Identify which cell holds the provided text, then report its (x, y) central coordinate. 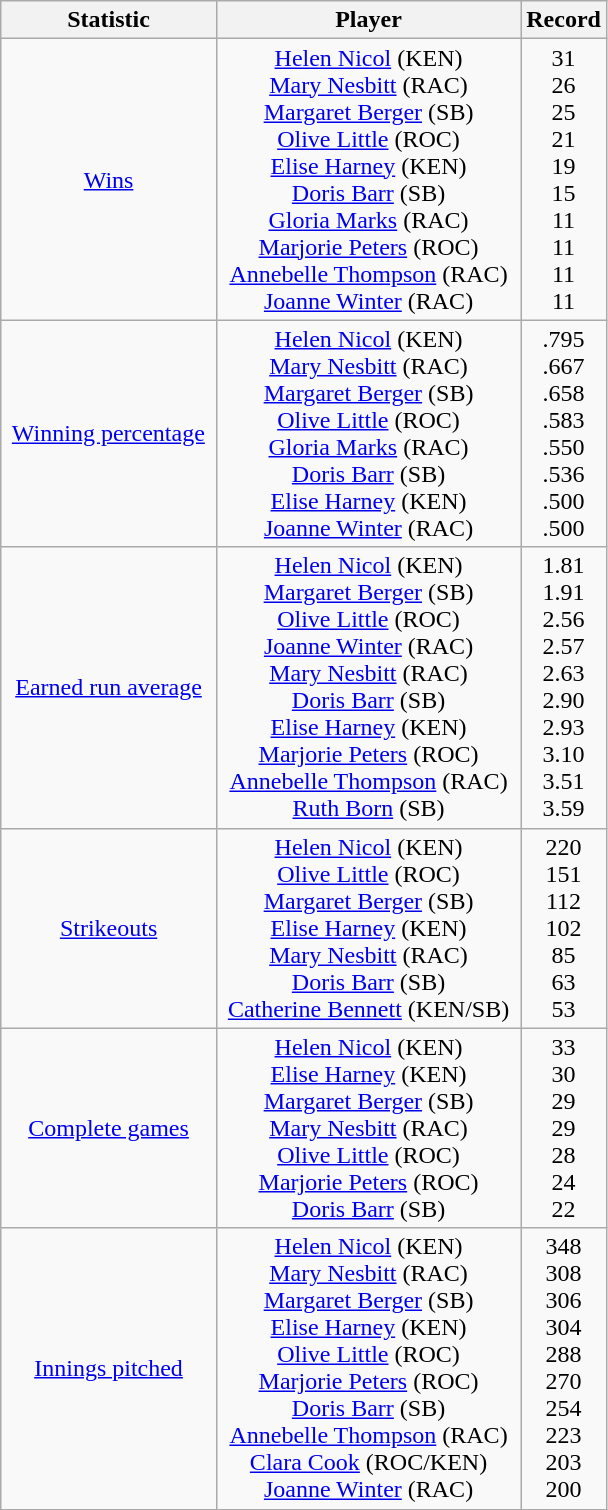
Player (368, 20)
33302929282422 (564, 1128)
.795.667.658.583.550.536.500.500 (564, 434)
Helen Nicol (KEN)Elise Harney (KEN)Margaret Berger (SB)Mary Nesbitt (RAC)Olive Little (ROC)Marjorie Peters (ROC)Doris Barr (SB) (368, 1128)
Winning percentage (109, 434)
Wins (109, 180)
Earned run average (109, 688)
Helen Nicol (KEN)Olive Little (ROC)Margaret Berger (SB)Elise Harney (KEN)Mary Nesbitt (RAC)Doris Barr (SB) Catherine Bennett (KEN/SB) (368, 928)
1.811.912.562.572.632.902.933.103.513.59 (564, 688)
Complete games (109, 1128)
Strikeouts (109, 928)
220151112102856353 (564, 928)
Helen Nicol (KEN)Mary Nesbitt (RAC)Margaret Berger (SB)Olive Little (ROC)Gloria Marks (RAC)Doris Barr (SB)Elise Harney (KEN)Joanne Winter (RAC) (368, 434)
Innings pitched (109, 1368)
Statistic (109, 20)
31262521191511111111 (564, 180)
Record (564, 20)
348308306304288270254223203200 (564, 1368)
